Locate the cell with the specified text and output its [x, y] center coordinate. 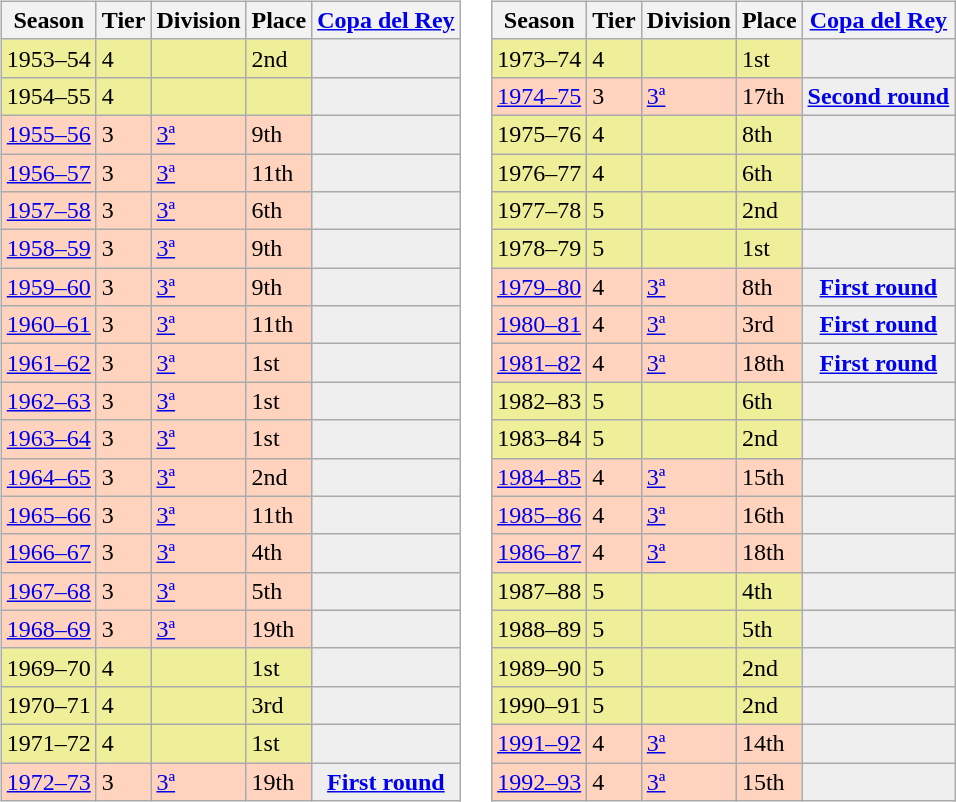
1987–88 [540, 591]
1969–70 [48, 667]
1961–62 [48, 363]
1977–78 [540, 211]
1967–68 [48, 591]
1975–76 [540, 134]
1957–58 [48, 211]
1990–91 [540, 705]
1986–87 [540, 553]
1958–59 [48, 249]
1988–89 [540, 629]
17th [769, 96]
1984–85 [540, 477]
1974–75 [540, 96]
1978–79 [540, 249]
1964–65 [48, 477]
1979–80 [540, 287]
1962–63 [48, 401]
1966–67 [48, 553]
Second round [878, 96]
1992–93 [540, 781]
1983–84 [540, 439]
1982–83 [540, 401]
1980–81 [540, 325]
1959–60 [48, 287]
1985–86 [540, 515]
1981–82 [540, 363]
1953–54 [48, 58]
14th [769, 743]
1960–61 [48, 325]
1954–55 [48, 96]
1963–64 [48, 439]
1991–92 [540, 743]
1989–90 [540, 667]
1955–56 [48, 134]
1972–73 [48, 781]
1973–74 [540, 58]
1968–69 [48, 629]
1956–57 [48, 173]
1965–66 [48, 515]
16th [769, 515]
1976–77 [540, 173]
1971–72 [48, 743]
1970–71 [48, 705]
